Detect which cell encompasses the target text, then output its [x, y] center coordinate. 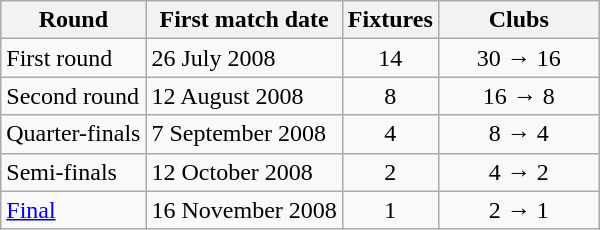
16 November 2008 [244, 210]
Final [74, 210]
16 → 8 [518, 96]
2 [390, 172]
1 [390, 210]
Fixtures [390, 20]
Round [74, 20]
4 → 2 [518, 172]
7 September 2008 [244, 134]
8 → 4 [518, 134]
Clubs [518, 20]
4 [390, 134]
First round [74, 58]
Semi-finals [74, 172]
Quarter-finals [74, 134]
14 [390, 58]
26 July 2008 [244, 58]
12 October 2008 [244, 172]
30 → 16 [518, 58]
12 August 2008 [244, 96]
8 [390, 96]
Second round [74, 96]
First match date [244, 20]
2 → 1 [518, 210]
